Detect which cell encompasses the target text, then output its [x, y] center coordinate. 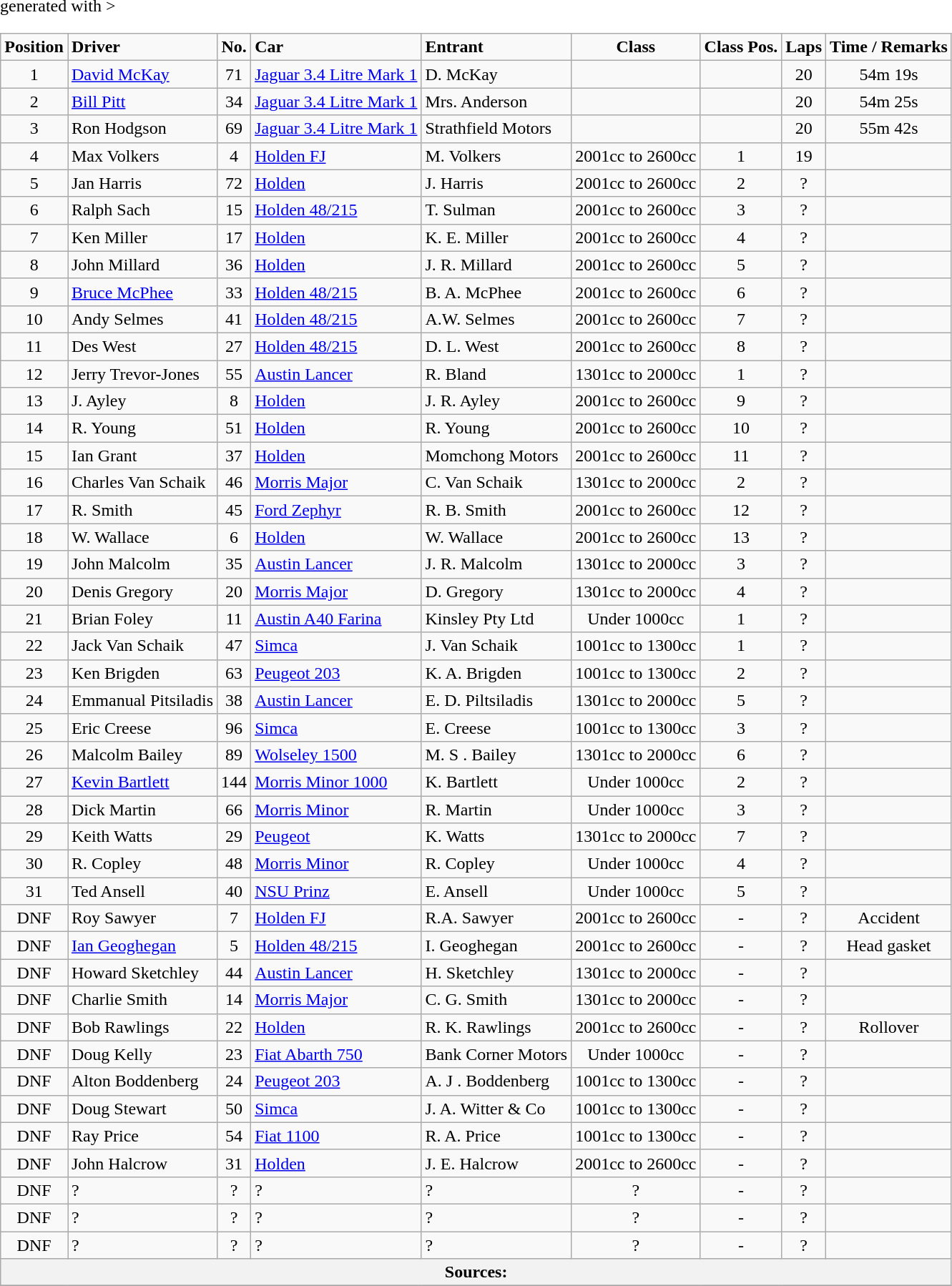
Ken Miller [142, 237]
K. Watts [496, 837]
Class [636, 47]
Charlie Smith [142, 1000]
J. R. Ayley [496, 401]
37 [235, 456]
Car [336, 47]
Bruce McPhee [142, 292]
54m 19s [889, 74]
T. Sulman [496, 210]
71 [235, 74]
46 [235, 483]
Charles Van Schaik [142, 483]
35 [235, 564]
No. [235, 47]
E. Ansell [496, 891]
Strathfield Motors [496, 129]
48 [235, 864]
Ken Brigden [142, 673]
63 [235, 673]
J. R. Malcolm [496, 564]
B. A. McPhee [496, 292]
Position [34, 47]
16 [34, 483]
E. Creese [496, 727]
Ted Ansell [142, 891]
J. Ayley [142, 401]
Roy Sawyer [142, 918]
34 [235, 102]
K. Bartlett [496, 782]
Head gasket [889, 946]
Denis Gregory [142, 592]
47 [235, 646]
Malcolm Bailey [142, 755]
Laps [804, 47]
89 [235, 755]
Time / Remarks [889, 47]
Kevin Bartlett [142, 782]
Sources: [476, 1272]
144 [235, 782]
R. K. Rawlings [496, 1027]
Doug Stewart [142, 1109]
Jack Van Schaik [142, 646]
Ford Zephyr [336, 510]
Jan Harris [142, 183]
Entrant [496, 47]
30 [34, 864]
66 [235, 809]
NSU Prinz [336, 891]
Wolseley 1500 [336, 755]
54m 25s [889, 102]
M. Volkers [496, 156]
Howard Sketchley [142, 973]
Doug Kelly [142, 1054]
A. J . Boddenberg [496, 1081]
Ian Grant [142, 456]
55m 42s [889, 129]
K. E. Miller [496, 237]
R. Bland [496, 374]
Alton Boddenberg [142, 1081]
Ron Hodgson [142, 129]
Fiat Abarth 750 [336, 1054]
Ray Price [142, 1136]
John Malcolm [142, 564]
50 [235, 1109]
44 [235, 973]
41 [235, 319]
Ralph Sach [142, 210]
C. Van Schaik [496, 483]
18 [34, 537]
Keith Watts [142, 837]
Kinsley Pty Ltd [496, 619]
D. McKay [496, 74]
72 [235, 183]
J. A. Witter & Co [496, 1109]
J. Harris [496, 183]
E. D. Piltsiladis [496, 700]
Driver [142, 47]
John Halcrow [142, 1163]
Mrs. Anderson [496, 102]
Accident [889, 918]
J. R. Millard [496, 265]
21 [34, 619]
David McKay [142, 74]
69 [235, 129]
Fiat 1100 [336, 1136]
Rollover [889, 1027]
33 [235, 292]
36 [235, 265]
A.W. Selmes [496, 319]
D. L. West [496, 346]
M. S . Bailey [496, 755]
Max Volkers [142, 156]
J. E. Halcrow [496, 1163]
Peugeot [336, 837]
R. Smith [142, 510]
96 [235, 727]
28 [34, 809]
25 [34, 727]
H. Sketchley [496, 973]
Class Pos. [741, 47]
Emmanual Pitsiladis [142, 700]
D. Gregory [496, 592]
I. Geoghegan [496, 946]
Austin A40 Farina [336, 619]
Bank Corner Motors [496, 1054]
K. A. Brigden [496, 673]
J. Van Schaik [496, 646]
R.A. Sawyer [496, 918]
Brian Foley [142, 619]
Dick Martin [142, 809]
51 [235, 428]
Momchong Motors [496, 456]
R. Martin [496, 809]
Bob Rawlings [142, 1027]
Eric Creese [142, 727]
40 [235, 891]
R. B. Smith [496, 510]
45 [235, 510]
Ian Geoghegan [142, 946]
C. G. Smith [496, 1000]
26 [34, 755]
54 [235, 1136]
55 [235, 374]
38 [235, 700]
Bill Pitt [142, 102]
Jerry Trevor-Jones [142, 374]
John Millard [142, 265]
R. A. Price [496, 1136]
Morris Minor 1000 [336, 782]
Des West [142, 346]
Andy Selmes [142, 319]
